Detect which cell encompasses the target text, then output its [X, Y] center coordinate. 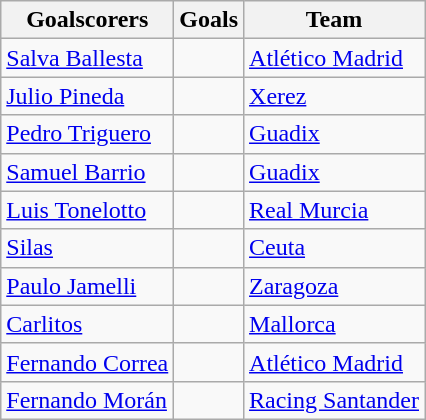
Silas [88, 248]
Fernando Correa [88, 362]
Xerez [334, 96]
Team [334, 20]
Goals [209, 20]
Ceuta [334, 248]
Samuel Barrio [88, 172]
Carlitos [88, 324]
Goalscorers [88, 20]
Paulo Jamelli [88, 286]
Real Murcia [334, 210]
Racing Santander [334, 400]
Luis Tonelotto [88, 210]
Zaragoza [334, 286]
Salva Ballesta [88, 58]
Fernando Morán [88, 400]
Mallorca [334, 324]
Julio Pineda [88, 96]
Pedro Triguero [88, 134]
